From the cell containing the given text, extract its center point as (X, Y) coordinate. 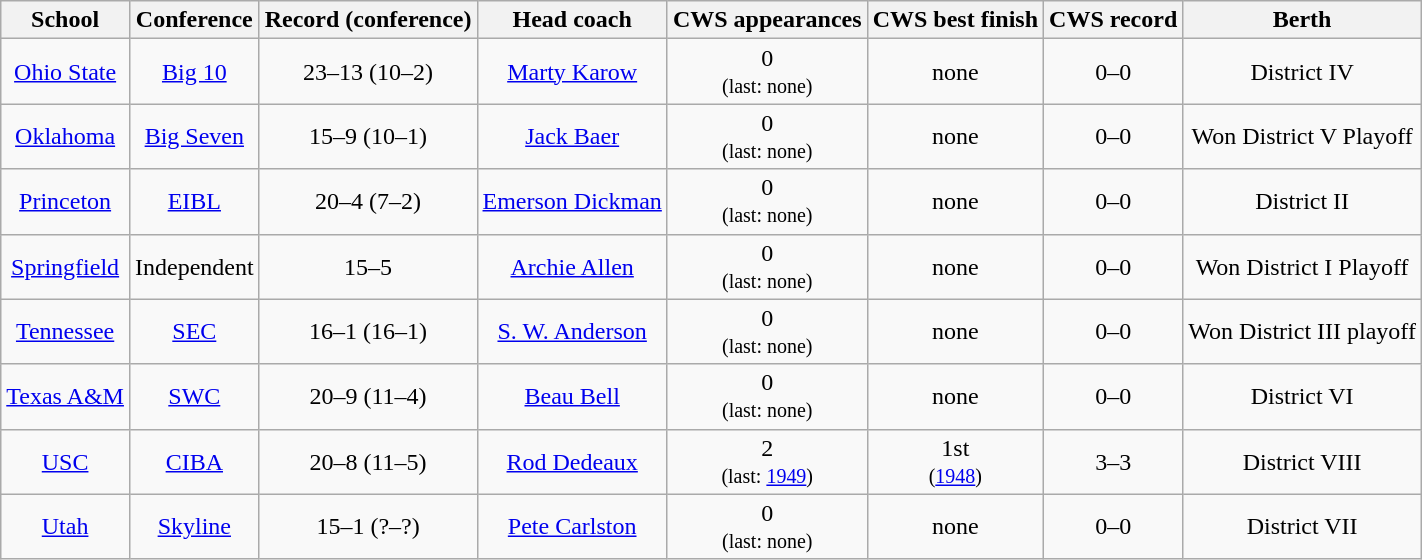
Berth (1302, 20)
SWC (194, 396)
Big 10 (194, 72)
Independent (194, 266)
15–9 (10–1) (368, 136)
S. W. Anderson (572, 332)
20–9 (11–4) (368, 396)
Rod Dedeaux (572, 462)
3–3 (1114, 462)
Marty Karow (572, 72)
Archie Allen (572, 266)
District IV (1302, 72)
2(last: 1949) (767, 462)
Springfield (66, 266)
Big Seven (194, 136)
SEC (194, 332)
District II (1302, 202)
20–8 (11–5) (368, 462)
District VIII (1302, 462)
CWS appearances (767, 20)
20–4 (7–2) (368, 202)
Pete Carlston (572, 526)
Utah (66, 526)
Beau Bell (572, 396)
23–13 (10–2) (368, 72)
District VII (1302, 526)
Ohio State (66, 72)
Won District I Playoff (1302, 266)
Won District III playoff (1302, 332)
Oklahoma (66, 136)
Skyline (194, 526)
EIBL (194, 202)
CIBA (194, 462)
District VI (1302, 396)
Won District V Playoff (1302, 136)
USC (66, 462)
Conference (194, 20)
16–1 (16–1) (368, 332)
Texas A&M (66, 396)
CWS record (1114, 20)
Princeton (66, 202)
15–5 (368, 266)
15–1 (?–?) (368, 526)
Jack Baer (572, 136)
Record (conference) (368, 20)
CWS best finish (955, 20)
School (66, 20)
Emerson Dickman (572, 202)
Tennessee (66, 332)
Head coach (572, 20)
1st(1948) (955, 462)
